From the cell containing the given text, extract its center point as (X, Y) coordinate. 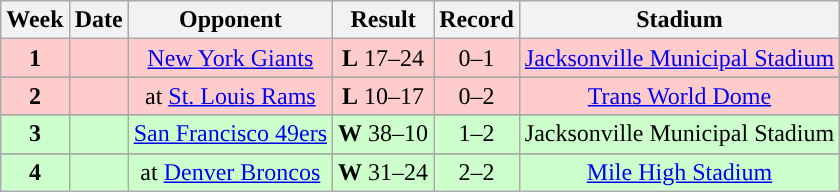
W 38–10 (384, 134)
at Denver Broncos (230, 172)
L 10–17 (384, 96)
San Francisco 49ers (230, 134)
0–2 (477, 96)
2 (35, 96)
at St. Louis Rams (230, 96)
1 (35, 58)
Week (35, 20)
Stadium (679, 20)
0–1 (477, 58)
Date (98, 20)
2–2 (477, 172)
4 (35, 172)
Opponent (230, 20)
Mile High Stadium (679, 172)
Record (477, 20)
W 31–24 (384, 172)
Trans World Dome (679, 96)
Result (384, 20)
3 (35, 134)
1–2 (477, 134)
New York Giants (230, 58)
L 17–24 (384, 58)
